Output the (x, y) coordinate of the center of the cell containing the given text.  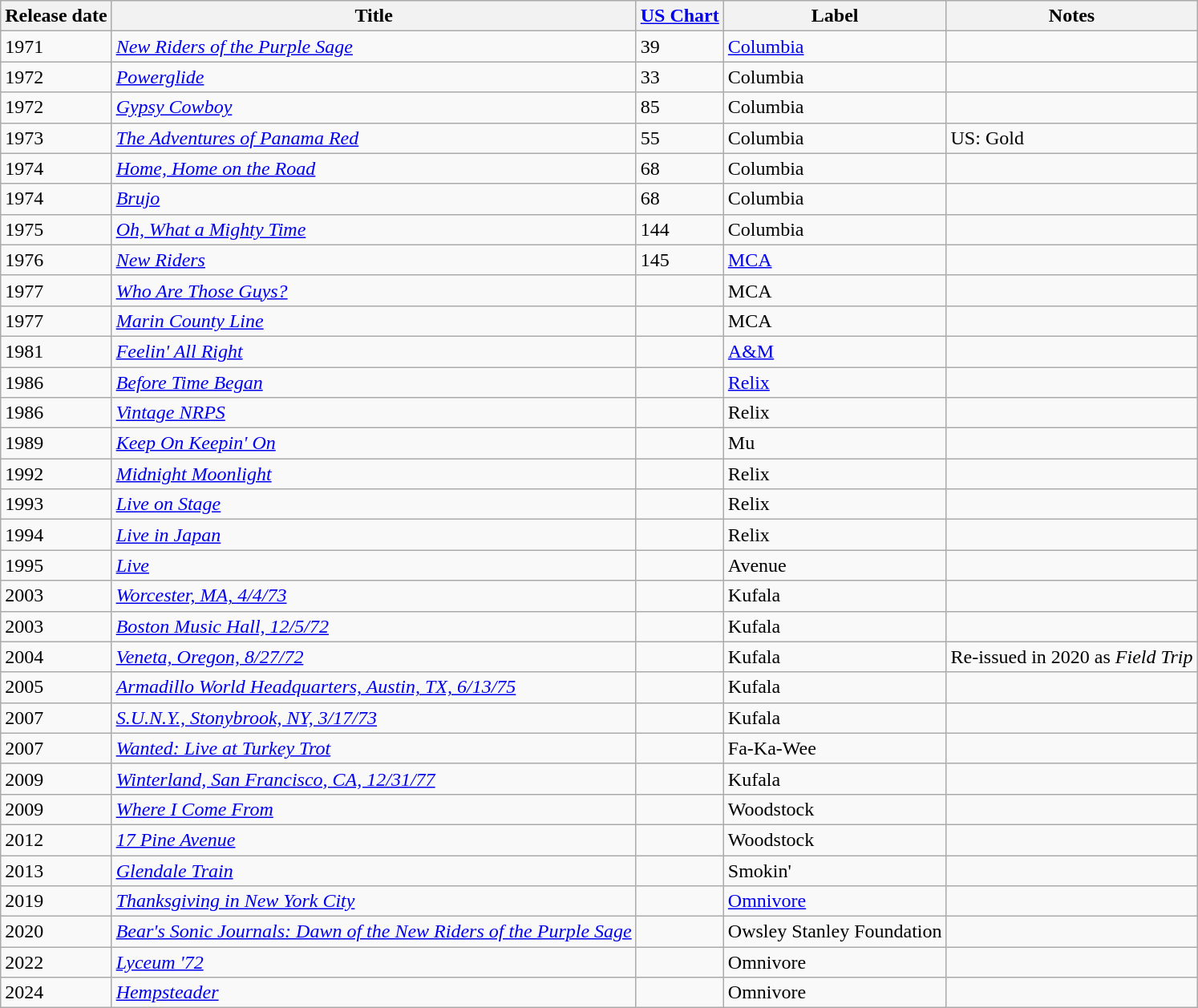
Feelin' All Right (374, 351)
Notes (1071, 16)
Label (835, 16)
Live on Stage (374, 504)
Home, Home on the Road (374, 168)
Brujo (374, 199)
2004 (56, 657)
Winterland, San Francisco, CA, 12/31/77 (374, 779)
Owsley Stanley Foundation (835, 932)
144 (680, 229)
Glendale Train (374, 870)
1993 (56, 504)
2020 (56, 932)
Worcester, MA, 4/4/73 (374, 596)
Avenue (835, 565)
2012 (56, 840)
Thanksgiving in New York City (374, 901)
New Riders (374, 260)
Boston Music Hall, 12/5/72 (374, 626)
Hempsteader (374, 993)
Vintage NRPS (374, 413)
2013 (56, 870)
Wanted: Live at Turkey Trot (374, 748)
Midnight Moonlight (374, 474)
1971 (56, 47)
Oh, What a Mighty Time (374, 229)
Who Are Those Guys? (374, 290)
Fa-Ka-Wee (835, 748)
39 (680, 47)
A&M (835, 351)
Mu (835, 443)
1989 (56, 443)
New Riders of the Purple Sage (374, 47)
Smokin' (835, 870)
Keep On Keepin' On (374, 443)
1973 (56, 138)
33 (680, 77)
2005 (56, 687)
1992 (56, 474)
Veneta, Oregon, 8/27/72 (374, 657)
Gypsy Cowboy (374, 107)
Live in Japan (374, 535)
US Chart (680, 16)
85 (680, 107)
S.U.N.Y., Stonybrook, NY, 3/17/73 (374, 718)
2022 (56, 962)
Live (374, 565)
1994 (56, 535)
Where I Come From (374, 809)
1981 (56, 351)
Release date (56, 16)
17 Pine Avenue (374, 840)
Bear's Sonic Journals: Dawn of the New Riders of the Purple Sage (374, 932)
The Adventures of Panama Red (374, 138)
Powerglide (374, 77)
145 (680, 260)
2024 (56, 993)
2019 (56, 901)
1976 (56, 260)
1975 (56, 229)
Armadillo World Headquarters, Austin, TX, 6/13/75 (374, 687)
Title (374, 16)
1995 (56, 565)
55 (680, 138)
Re-issued in 2020 as Field Trip (1071, 657)
Before Time Began (374, 383)
US: Gold (1071, 138)
Lyceum '72 (374, 962)
Marin County Line (374, 321)
